Detect which cell encompasses the target text, then output its [X, Y] center coordinate. 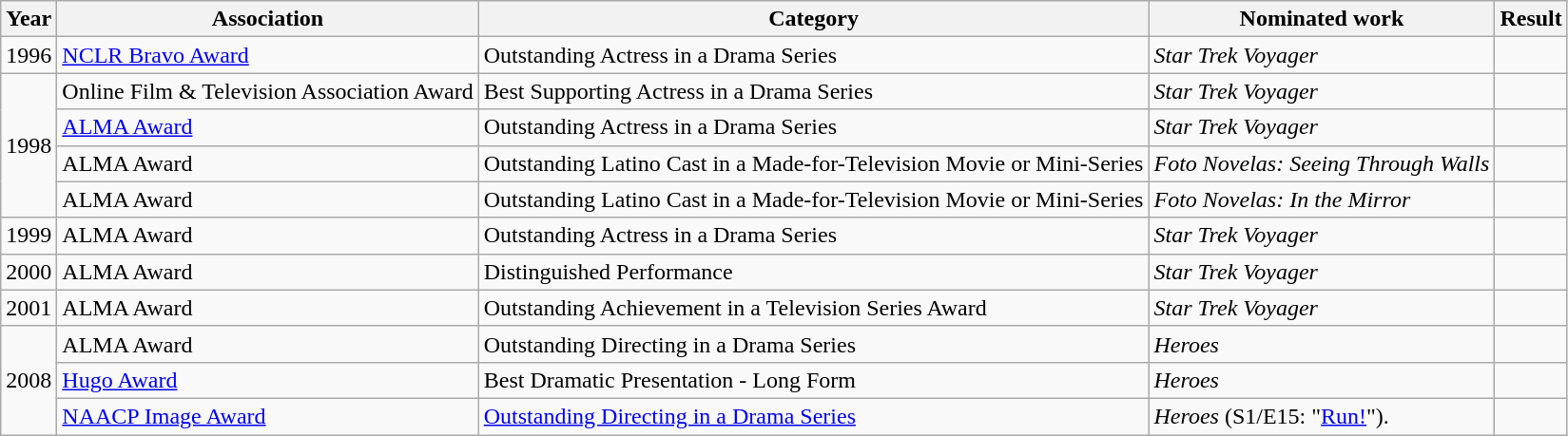
Result [1531, 19]
2000 [29, 272]
Hugo Award [268, 380]
NAACP Image Award [268, 416]
Nominated work [1322, 19]
Heroes (S1/E15: "Run!"). [1322, 416]
Association [268, 19]
Category [814, 19]
1999 [29, 236]
Best Supporting Actress in a Drama Series [814, 91]
2001 [29, 308]
NCLR Bravo Award [268, 55]
Outstanding Achievement in a Television Series Award [814, 308]
Distinguished Performance [814, 272]
1996 [29, 55]
Best Dramatic Presentation - Long Form [814, 380]
Foto Novelas: In the Mirror [1322, 199]
1998 [29, 145]
Online Film & Television Association Award [268, 91]
Year [29, 19]
Foto Novelas: Seeing Through Walls [1322, 163]
2008 [29, 380]
